Search for the cell housing the specified text and yield its [x, y] center coordinate. 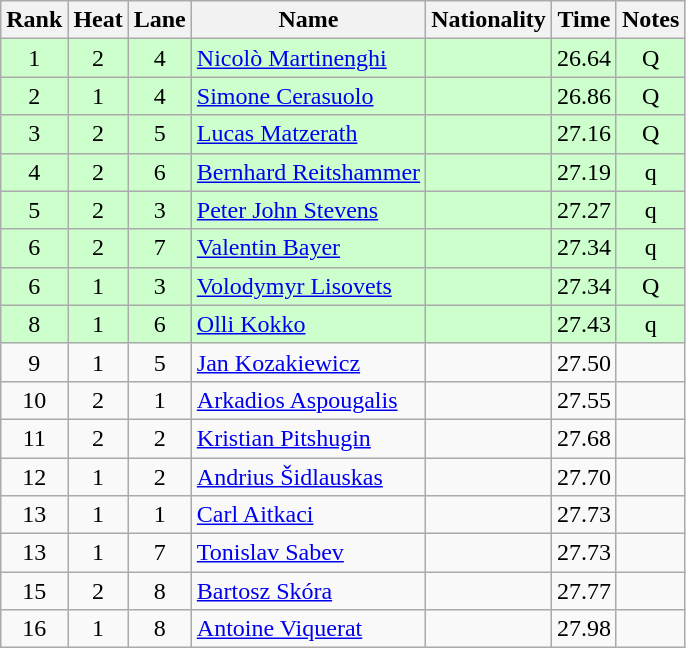
Bartosz Skóra [308, 591]
Lane [160, 20]
27.50 [584, 362]
Andrius Šidlauskas [308, 477]
12 [34, 477]
Valentin Bayer [308, 248]
27.43 [584, 324]
11 [34, 438]
Lucas Matzerath [308, 134]
Bernhard Reitshammer [308, 172]
26.64 [584, 58]
Simone Cerasuolo [308, 96]
Nicolò Martinenghi [308, 58]
Nationality [489, 20]
Notes [650, 20]
27.55 [584, 400]
26.86 [584, 96]
Carl Aitkaci [308, 515]
Peter John Stevens [308, 210]
Time [584, 20]
Antoine Viquerat [308, 629]
Tonislav Sabev [308, 553]
27.98 [584, 629]
Volodymyr Lisovets [308, 286]
27.16 [584, 134]
16 [34, 629]
15 [34, 591]
Arkadios Aspougalis [308, 400]
27.70 [584, 477]
Jan Kozakiewicz [308, 362]
Kristian Pitshugin [308, 438]
9 [34, 362]
Olli Kokko [308, 324]
Heat [98, 20]
Rank [34, 20]
27.27 [584, 210]
27.19 [584, 172]
10 [34, 400]
27.68 [584, 438]
27.77 [584, 591]
Name [308, 20]
